Capture the cell that displays the provided text and extract its [x, y] central coordinate. 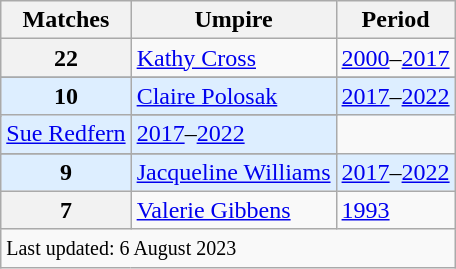
Kathy Cross [234, 58]
Jacqueline Williams [234, 172]
Last updated: 6 August 2023 [228, 248]
Valerie Gibbens [234, 210]
Sue Redfern [66, 134]
9 [66, 172]
2000–2017 [396, 58]
7 [66, 210]
Claire Polosak [234, 96]
Matches [66, 20]
Period [396, 20]
Umpire [234, 20]
10 [66, 96]
1993 [396, 210]
22 [66, 58]
